For the text-containing cell, return its midpoint in (X, Y) coordinate format. 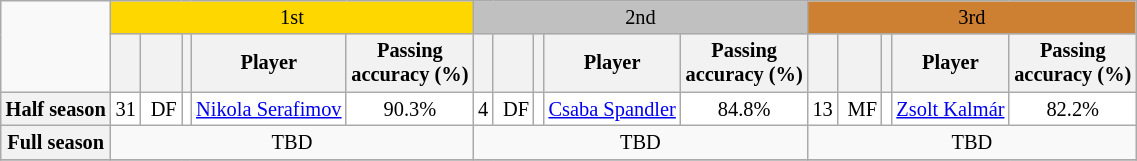
Half season (56, 109)
Full season (56, 142)
90.3% (410, 109)
Csaba Spandler (612, 109)
1st (292, 17)
MF (860, 109)
82.2% (1072, 109)
4 (483, 109)
Zsolt Kalmár (950, 109)
3rd (972, 17)
13 (823, 109)
2nd (640, 17)
Nikola Serafimov (268, 109)
84.8% (744, 109)
31 (126, 109)
